Identify which cell holds the provided text, then report its (x, y) central coordinate. 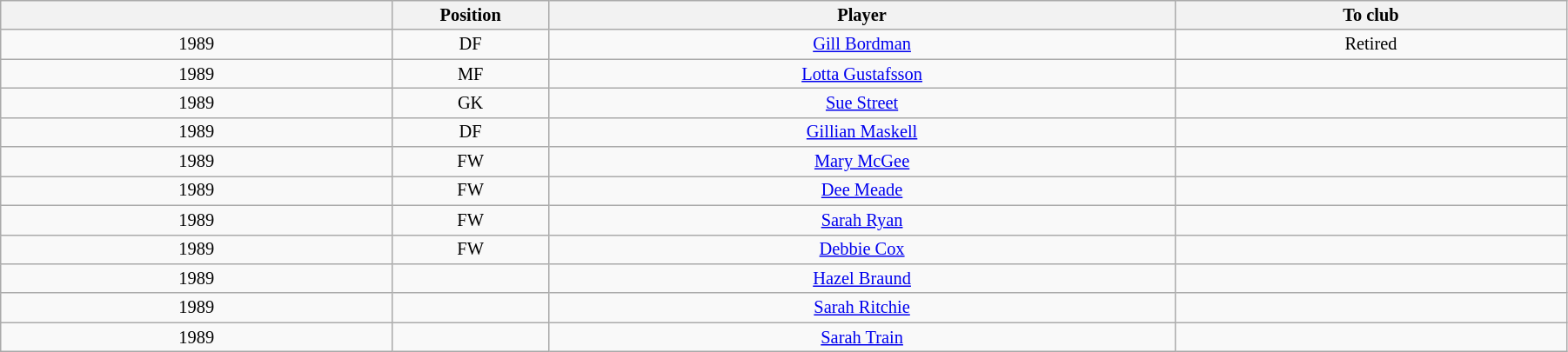
GK (471, 103)
Lotta Gustafsson (862, 74)
Sarah Ritchie (862, 308)
Retired (1371, 44)
Sue Street (862, 103)
Debbie Cox (862, 249)
Hazel Braund (862, 278)
To club (1371, 15)
Gill Bordman (862, 44)
Sarah Ryan (862, 220)
Position (471, 15)
Player (862, 15)
Gillian Maskell (862, 132)
Dee Meade (862, 190)
MF (471, 74)
Sarah Train (862, 337)
Mary McGee (862, 162)
